Scan for the cell matching the given text and deliver its (X, Y) coordinate at center. 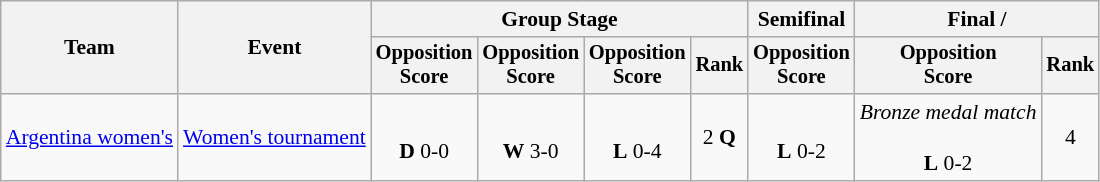
W 3-0 (530, 138)
Final / (977, 19)
Argentina women's (90, 138)
Group Stage (560, 19)
D 0-0 (424, 138)
4 (1071, 138)
Women's tournament (274, 138)
Event (274, 48)
Semifinal (802, 19)
2 Q (720, 138)
L 0-4 (638, 138)
Bronze medal matchL 0-2 (948, 138)
L 0-2 (802, 138)
Team (90, 48)
